Extract the (x, y) coordinate from the center of the cell holding the provided text.  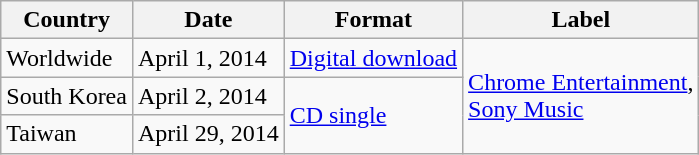
South Korea (67, 96)
Label (581, 20)
Country (67, 20)
Taiwan (67, 134)
Format (373, 20)
CD single (373, 115)
Digital download (373, 58)
Chrome Entertainment, Sony Music (581, 96)
April 2, 2014 (208, 96)
Date (208, 20)
Worldwide (67, 58)
April 29, 2014 (208, 134)
April 1, 2014 (208, 58)
